Identify which cell holds the provided text, then report its (x, y) central coordinate. 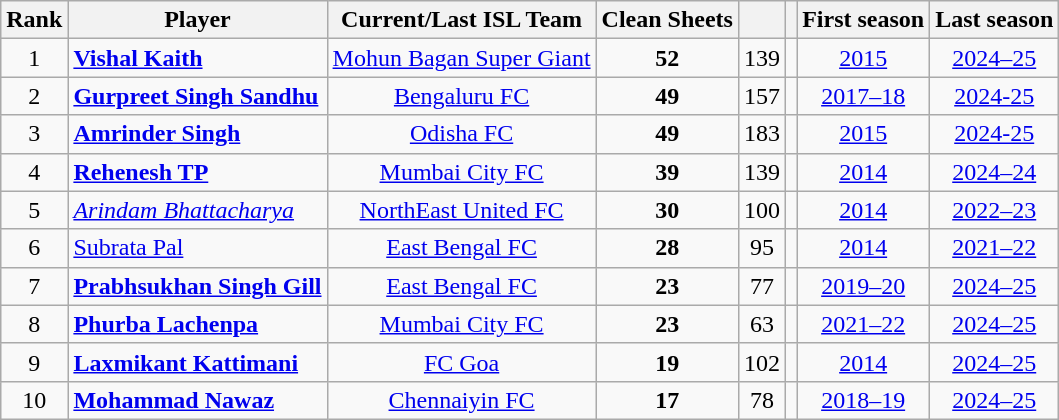
5 (34, 210)
78 (762, 400)
100 (762, 210)
9 (34, 362)
Mohun Bagan Super Giant (462, 58)
Laxmikant Kattimani (198, 362)
2022–23 (994, 210)
Phurba Lachenpa (198, 324)
Mohammad Nawaz (198, 400)
1 (34, 58)
17 (667, 400)
157 (762, 96)
77 (762, 286)
Gurpreet Singh Sandhu (198, 96)
FC Goa (462, 362)
2019–20 (864, 286)
183 (762, 134)
19 (667, 362)
Chennaiyin FC (462, 400)
3 (34, 134)
28 (667, 248)
63 (762, 324)
Arindam Bhattacharya (198, 210)
Last season (994, 20)
Rank (34, 20)
Player (198, 20)
2018–19 (864, 400)
First season (864, 20)
Amrinder Singh (198, 134)
7 (34, 286)
Clean Sheets (667, 20)
30 (667, 210)
52 (667, 58)
Odisha FC (462, 134)
39 (667, 172)
8 (34, 324)
Rehenesh TP (198, 172)
10 (34, 400)
95 (762, 248)
2024–24 (994, 172)
6 (34, 248)
NorthEast United FC (462, 210)
2017–18 (864, 96)
Bengaluru FC (462, 96)
4 (34, 172)
102 (762, 362)
Vishal Kaith (198, 58)
Prabhsukhan Singh Gill (198, 286)
Subrata Pal (198, 248)
2 (34, 96)
Current/Last ISL Team (462, 20)
